Identify which cell holds the provided text, then report its [x, y] central coordinate. 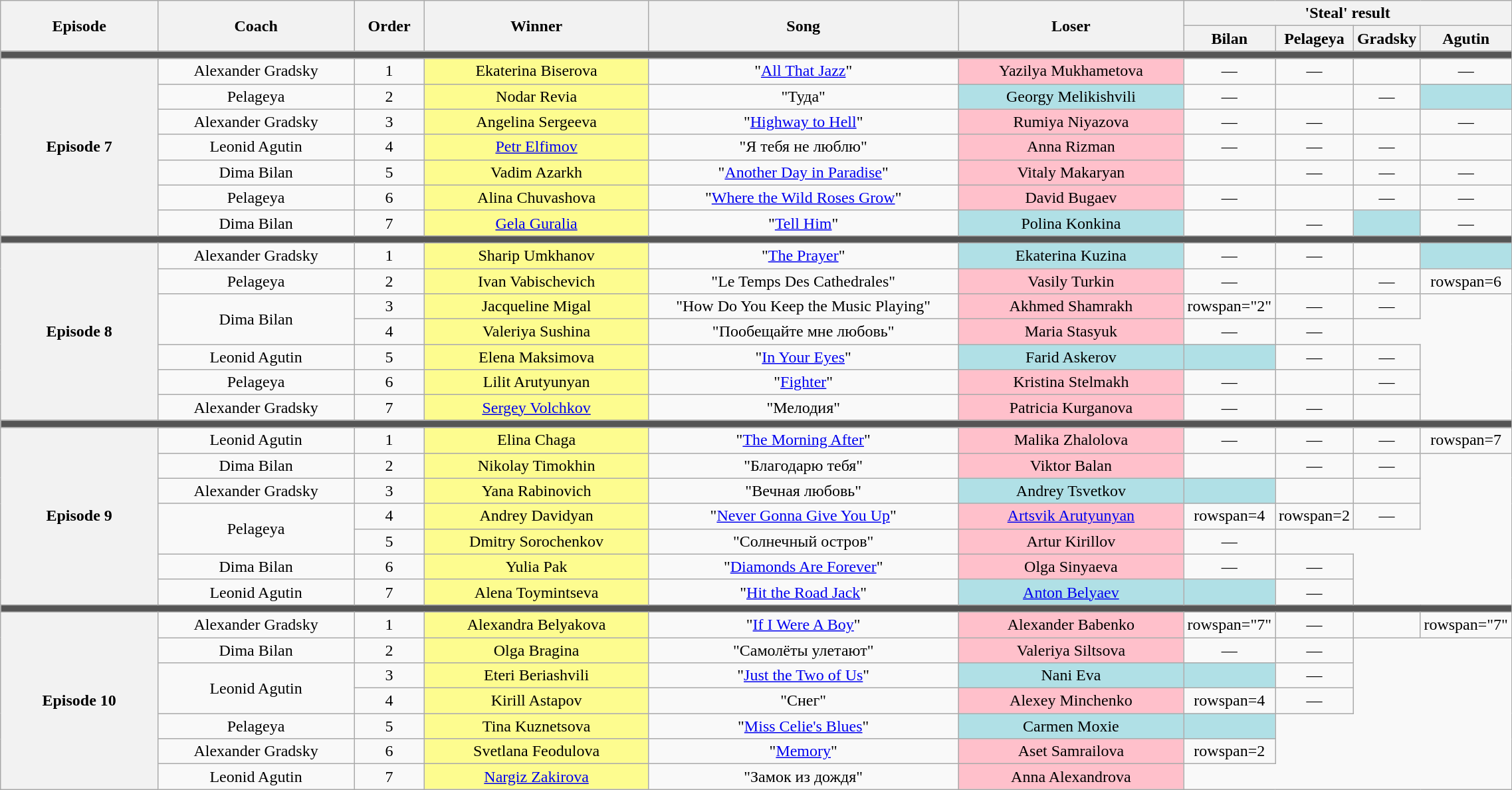
Lilit Arutyunyan [537, 382]
Angelina Sergeeva [537, 122]
Episode 8 [80, 331]
Order [389, 26]
Andrey Tsvetkov [1071, 491]
Alexey Minchenko [1071, 701]
"Благодарю тебя" [804, 465]
Polina Konkina [1071, 223]
"Hit the Road Jack" [804, 592]
Song [804, 26]
Vadim Azarkh [537, 172]
"Fighter" [804, 382]
"The Prayer" [804, 255]
"Туда" [804, 96]
Rumiya Niyazova [1071, 122]
Sharip Umkhanov [537, 255]
Gradsky [1386, 39]
"Самолёты улетают" [804, 650]
Ivan Vabischevich [537, 281]
Nargiz Zakirova [537, 777]
Coach [257, 26]
Andrey Davidyan [537, 516]
"Tell Him" [804, 223]
Vitaly Makaryan [1071, 172]
Sergey Volchkov [537, 408]
"Замок из дождя" [804, 777]
"Memory" [804, 751]
Olga Bragina [537, 650]
Anton Belyaev [1071, 592]
"Another Day in Paradise" [804, 172]
Anna Rizman [1071, 147]
Agutin [1466, 39]
Yulia Pak [537, 567]
"Miss Celie's Blues" [804, 726]
Loser [1071, 26]
Elina Chaga [537, 440]
Artsvik Arutyunyan [1071, 516]
Episode 7 [80, 147]
Nani Eva [1071, 676]
Ekaterina Biserova [537, 71]
Artur Kirillov [1071, 541]
Kirill Astapov [537, 701]
"Солнечный остров" [804, 541]
"Пообещайте мне любовь" [804, 332]
Jacqueline Migal [537, 307]
Georgy Melikishvili [1071, 96]
Akhmed Shamrakh [1071, 307]
Episode 10 [80, 700]
Nodar Revia [537, 96]
"Diamonds Are Forever" [804, 567]
Ekaterina Kuzina [1071, 255]
"Вечная любовь" [804, 491]
Valeriya Siltsova [1071, 650]
"Where the Wild Roses Grow" [804, 197]
Episode [80, 26]
Valeriya Sushina [537, 332]
Tina Kuznetsova [537, 726]
"All That Jazz" [804, 71]
"The Morning After" [804, 440]
Yazilya Mukhametova [1071, 71]
Carmen Moxie [1071, 726]
"In Your Eyes" [804, 357]
Malika Zhalolova [1071, 440]
rowspan="2" [1230, 307]
Vasily Turkin [1071, 281]
Patricia Kurganova [1071, 408]
Alena Toymintseva [537, 592]
Kristina Stelmakh [1071, 382]
Petr Elfimov [537, 147]
"How Do You Keep the Music Playing" [804, 307]
Alexandra Belyakova [537, 624]
rowspan=6 [1466, 281]
Olga Sinyaeva [1071, 567]
'Steal' result [1348, 13]
rowspan=7 [1466, 440]
Elena Maksimova [537, 357]
"Le Temps Des Cathedrales" [804, 281]
Aset Samrailova [1071, 751]
"Never Gonna Give You Up" [804, 516]
Viktor Balan [1071, 465]
Alexander Babenko [1071, 624]
Farid Askerov [1071, 357]
Nikolay Timokhin [537, 465]
Winner [537, 26]
Eteri Beriashvili [537, 676]
"If I Were A Boy" [804, 624]
"Мелодия" [804, 408]
"Highway to Hell" [804, 122]
"Just the Two of Us" [804, 676]
Anna Alexandrova [1071, 777]
Alina Chuvashova [537, 197]
Maria Stasyuk [1071, 332]
Yana Rabinovich [537, 491]
Episode 9 [80, 516]
Dmitry Sorochenkov [537, 541]
Bilan [1230, 39]
David Bugaev [1071, 197]
Svetlana Feodulova [537, 751]
"Я тебя не люблю" [804, 147]
"Снег" [804, 701]
Gela Guralia [537, 223]
